Locate the cell with the specified text and output its (X, Y) center coordinate. 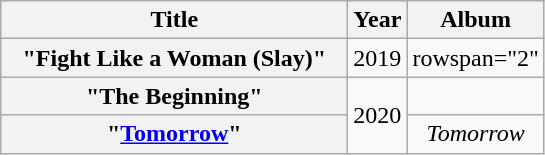
Album (476, 20)
"The Beginning" (174, 96)
"Fight Like a Woman (Slay)" (174, 58)
2019 (378, 58)
Tomorrow (476, 134)
Year (378, 20)
Title (174, 20)
2020 (378, 115)
"Tomorrow" (174, 134)
rowspan="2" (476, 58)
